Search for the cell housing the specified text and yield its (X, Y) center coordinate. 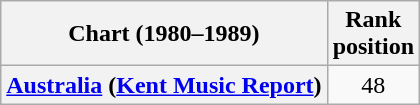
Rankposition (373, 34)
Australia (Kent Music Report) (164, 85)
48 (373, 85)
Chart (1980–1989) (164, 34)
